Identify which cell holds the provided text, then report its [X, Y] central coordinate. 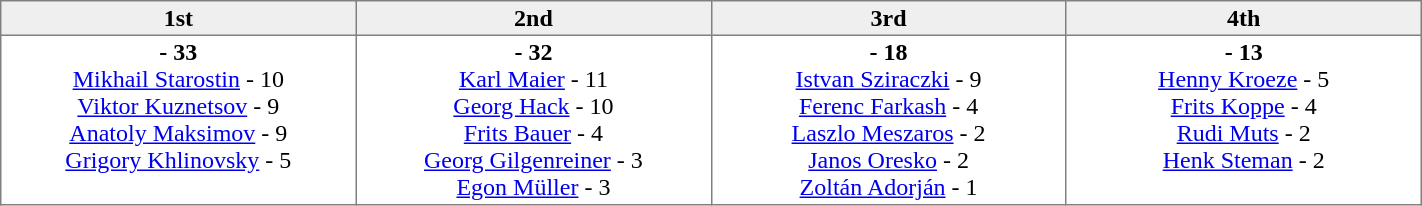
4th [1244, 18]
- 33Mikhail Starostin - 10Viktor Kuznetsov - 9Anatoly Maksimov - 9Grigory Khlinovsky - 5 [178, 120]
- 18Istvan Sziraczki - 9Ferenc Farkash - 4Laszlo Meszaros - 2Janos Oresko - 2Zoltán Adorján - 1 [888, 120]
- 13Henny Kroeze - 5Frits Koppe - 4Rudi Muts - 2Henk Steman - 2 [1244, 120]
1st [178, 18]
2nd [534, 18]
- 32Karl Maier - 11Georg Hack - 10Frits Bauer - 4Georg Gilgenreiner - 3Egon Müller - 3 [534, 120]
3rd [888, 18]
